Extract the (x, y) coordinate from the center of the cell holding the provided text.  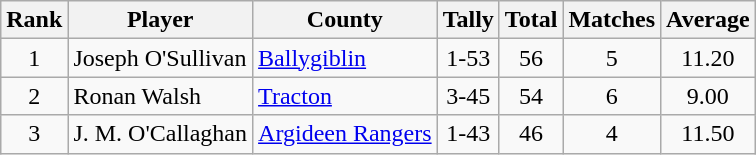
Average (708, 20)
1 (34, 58)
5 (612, 58)
3-45 (468, 96)
9.00 (708, 96)
4 (612, 134)
Tally (468, 20)
County (346, 20)
Argideen Rangers (346, 134)
11.50 (708, 134)
2 (34, 96)
56 (531, 58)
Ronan Walsh (160, 96)
6 (612, 96)
Rank (34, 20)
3 (34, 134)
1-43 (468, 134)
Joseph O'Sullivan (160, 58)
11.20 (708, 58)
Ballygiblin (346, 58)
Matches (612, 20)
46 (531, 134)
54 (531, 96)
Player (160, 20)
Total (531, 20)
1-53 (468, 58)
Tracton (346, 96)
J. M. O'Callaghan (160, 134)
